Find where the given text appears and provide that cell's center as [X, Y] coordinate. 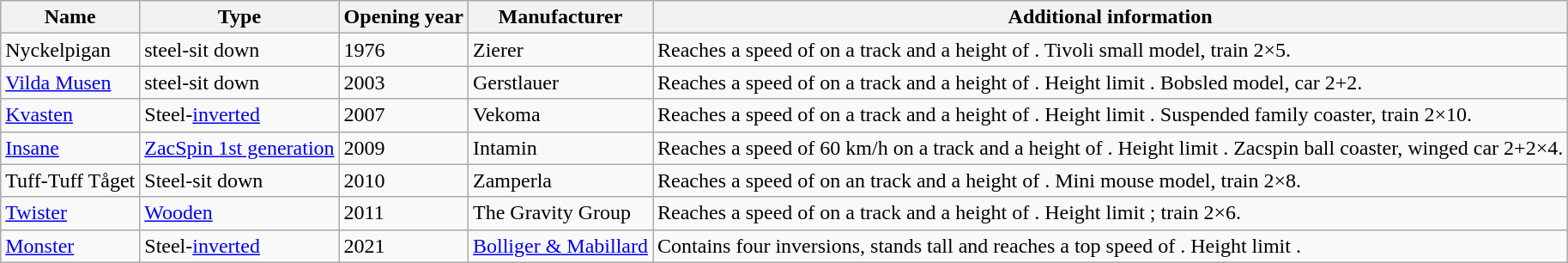
Type [239, 17]
Zierer [560, 50]
Steel-sit down [239, 180]
Reaches a speed of on a track and a height of . Height limit . Bobsled model, car 2+2. [1111, 83]
Reaches a speed of on a track and a height of . Height limit ; train 2×6. [1111, 213]
Tuff-Tuff Tåget [70, 180]
ZacSpin 1st generation [239, 148]
Kvasten [70, 115]
Bolliger & Mabillard [560, 246]
1976 [403, 50]
Vilda Musen [70, 83]
Contains four inversions, stands tall and reaches a top speed of . Height limit . [1111, 246]
The Gravity Group [560, 213]
Gerstlauer [560, 83]
Insane [70, 148]
2003 [403, 83]
Reaches a speed of on a track and a height of . Height limit . Suspended family coaster, train 2×10. [1111, 115]
Reaches a speed of on a track and a height of . Tivoli small model, train 2×5. [1111, 50]
2007 [403, 115]
Reaches a speed of 60 km/h on a track and a height of . Height limit . Zacspin ball coaster, winged car 2+2×4. [1111, 148]
Name [70, 17]
Vekoma [560, 115]
Twister [70, 213]
Intamin [560, 148]
Monster [70, 246]
Manufacturer [560, 17]
Reaches a speed of on an track and a height of . Mini mouse model, train 2×8. [1111, 180]
2021 [403, 246]
Zamperla [560, 180]
Opening year [403, 17]
2011 [403, 213]
Additional information [1111, 17]
2010 [403, 180]
Nyckelpigan [70, 50]
Wooden [239, 213]
2009 [403, 148]
